Determine the (X, Y) coordinate at the center of the cell enclosing the given text.  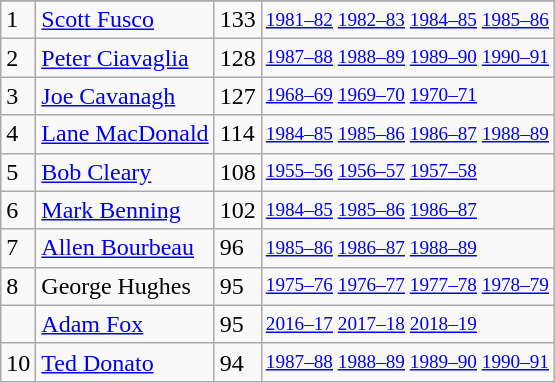
5 (18, 172)
Mark Benning (125, 210)
Allen Bourbeau (125, 248)
1984–85 1985–86 1986–87 1988–89 (407, 134)
George Hughes (125, 286)
1975–76 1976–77 1977–78 1978–79 (407, 286)
4 (18, 134)
7 (18, 248)
Adam Fox (125, 324)
1981–82 1982–83 1984–85 1985–86 (407, 20)
2016–17 2017–18 2018–19 (407, 324)
133 (238, 20)
1955–56 1956–57 1957–58 (407, 172)
108 (238, 172)
1985–86 1986–87 1988–89 (407, 248)
Scott Fusco (125, 20)
127 (238, 96)
1 (18, 20)
Ted Donato (125, 362)
2 (18, 58)
Joe Cavanagh (125, 96)
Peter Ciavaglia (125, 58)
6 (18, 210)
114 (238, 134)
102 (238, 210)
Bob Cleary (125, 172)
94 (238, 362)
Lane MacDonald (125, 134)
96 (238, 248)
1984–85 1985–86 1986–87 (407, 210)
3 (18, 96)
1968–69 1969–70 1970–71 (407, 96)
8 (18, 286)
128 (238, 58)
10 (18, 362)
